Return [x, y] of the center of cell containing provided text 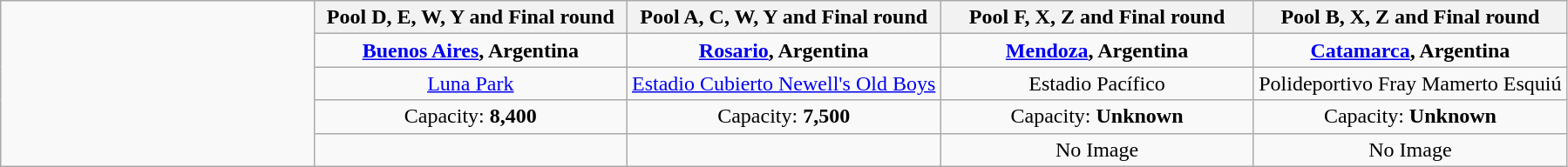
Buenos Aires, Argentina [471, 50]
Rosario, Argentina [783, 50]
Estadio Cubierto Newell's Old Boys [783, 83]
Pool F, X, Z and Final round [1096, 17]
Capacity: 7,500 [783, 117]
Polideportivo Fray Mamerto Esquiú [1410, 83]
Estadio Pacífico [1096, 83]
Luna Park [471, 83]
Pool B, X, Z and Final round [1410, 17]
Mendoza, Argentina [1096, 50]
Pool A, C, W, Y and Final round [783, 17]
Capacity: 8,400 [471, 117]
Catamarca, Argentina [1410, 50]
Pool D, E, W, Y and Final round [471, 17]
